Return (x, y) of the center of cell containing provided text 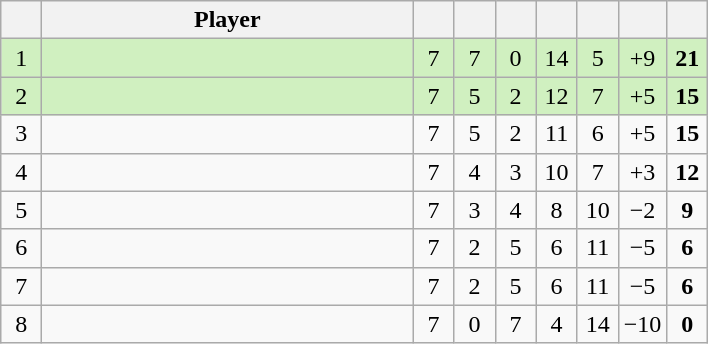
+3 (642, 172)
Player (228, 20)
−10 (642, 324)
−2 (642, 210)
21 (688, 58)
1 (22, 58)
9 (688, 210)
+9 (642, 58)
